Output the (X, Y) coordinate of the center of the cell containing the given text.  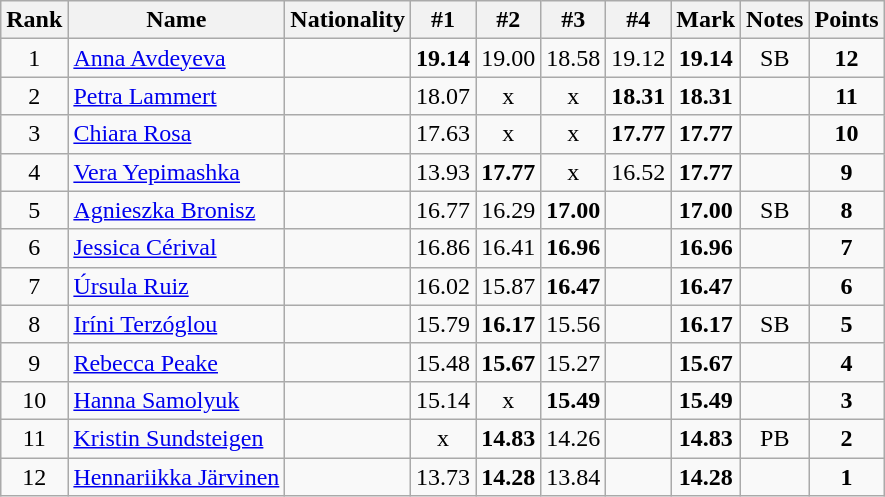
#2 (508, 20)
16.41 (508, 248)
13.73 (444, 477)
Points (846, 20)
14.26 (574, 438)
15.79 (444, 324)
Úrsula Ruiz (176, 286)
Rank (34, 20)
Name (176, 20)
Nationality (348, 20)
18.07 (444, 96)
Hanna Samolyuk (176, 400)
Iríni Terzóglou (176, 324)
Notes (775, 20)
16.02 (444, 286)
16.29 (508, 210)
18.58 (574, 58)
Mark (706, 20)
#3 (574, 20)
Jessica Cérival (176, 248)
Chiara Rosa (176, 134)
15.14 (444, 400)
13.93 (444, 172)
15.56 (574, 324)
17.63 (444, 134)
16.86 (444, 248)
#4 (638, 20)
19.00 (508, 58)
16.52 (638, 172)
19.12 (638, 58)
15.48 (444, 362)
16.77 (444, 210)
15.87 (508, 286)
Anna Avdeyeva (176, 58)
Hennariikka Järvinen (176, 477)
Rebecca Peake (176, 362)
Petra Lammert (176, 96)
Kristin Sundsteigen (176, 438)
#1 (444, 20)
Agnieszka Bronisz (176, 210)
13.84 (574, 477)
PB (775, 438)
15.27 (574, 362)
Vera Yepimashka (176, 172)
